Identify which cell holds the provided text, then report its (x, y) central coordinate. 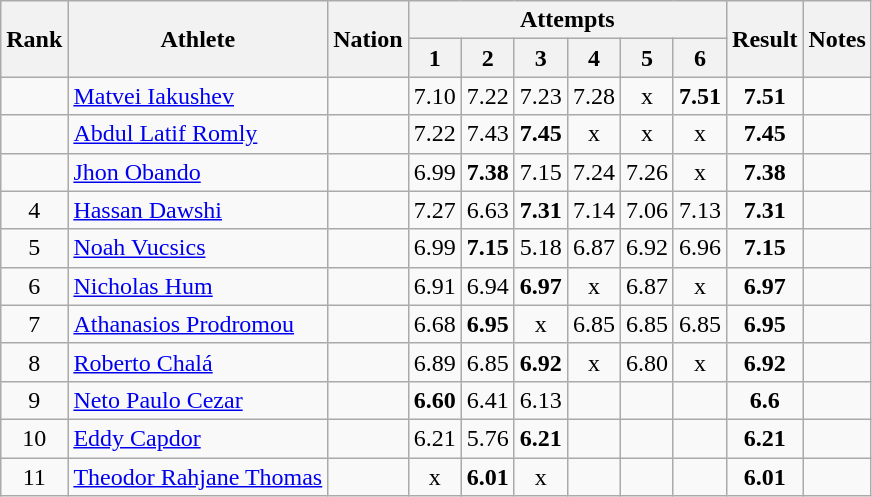
6.94 (488, 286)
10 (34, 438)
Theodor Rahjane Thomas (198, 477)
7.06 (646, 210)
5.76 (488, 438)
1 (434, 58)
6.80 (646, 362)
7.13 (700, 210)
Neto Paulo Cezar (198, 400)
7.14 (594, 210)
5.18 (540, 248)
7.10 (434, 96)
11 (34, 477)
3 (540, 58)
6.60 (434, 400)
7.27 (434, 210)
7.28 (594, 96)
9 (34, 400)
2 (488, 58)
6.68 (434, 324)
6.13 (540, 400)
Matvei Iakushev (198, 96)
7.26 (646, 172)
6.41 (488, 400)
6.96 (700, 248)
Abdul Latif Romly (198, 134)
7.24 (594, 172)
Hassan Dawshi (198, 210)
Rank (34, 39)
7.23 (540, 96)
6.6 (765, 400)
7.43 (488, 134)
Roberto Chalá (198, 362)
Athanasios Prodromou (198, 324)
8 (34, 362)
Result (765, 39)
Attempts (567, 20)
Notes (837, 39)
Eddy Capdor (198, 438)
Nicholas Hum (198, 286)
6.63 (488, 210)
Athlete (198, 39)
Nation (368, 39)
6.91 (434, 286)
7 (34, 324)
Jhon Obando (198, 172)
6.89 (434, 362)
Noah Vucsics (198, 248)
